Locate the cell with the specified text and output its [x, y] center coordinate. 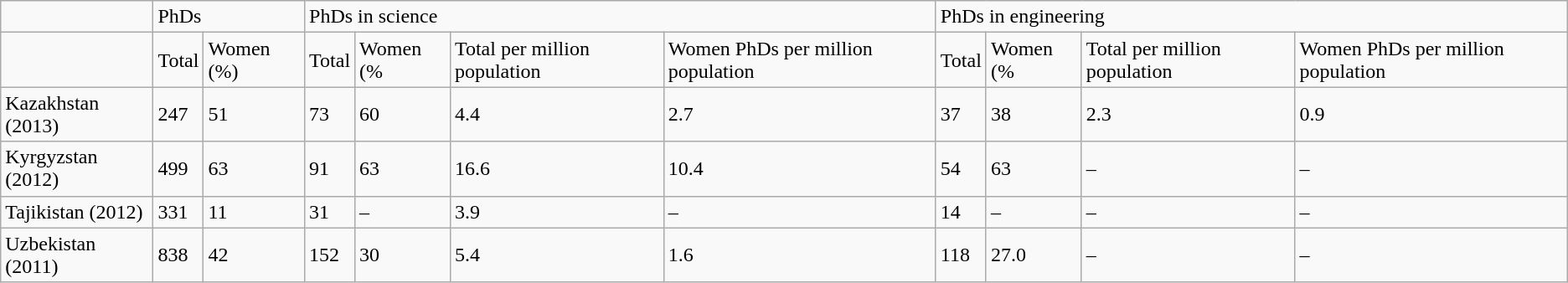
11 [255, 212]
PhDs [230, 17]
Kyrgyzstan (2012) [77, 169]
Women (%) [255, 60]
30 [403, 255]
Uzbekistan(2011) [77, 255]
73 [330, 114]
0.9 [1431, 114]
1.6 [799, 255]
152 [330, 255]
37 [961, 114]
838 [178, 255]
51 [255, 114]
499 [178, 169]
Kazakhstan (2013) [77, 114]
54 [961, 169]
5.4 [556, 255]
247 [178, 114]
118 [961, 255]
PhDs in science [621, 17]
2.7 [799, 114]
10.4 [799, 169]
4.4 [556, 114]
331 [178, 212]
PhDs in engineering [1251, 17]
27.0 [1034, 255]
14 [961, 212]
91 [330, 169]
42 [255, 255]
2.3 [1188, 114]
16.6 [556, 169]
31 [330, 212]
3.9 [556, 212]
38 [1034, 114]
60 [403, 114]
Tajikistan (2012) [77, 212]
